Output the (x, y) coordinate of the center of the cell containing the given text.  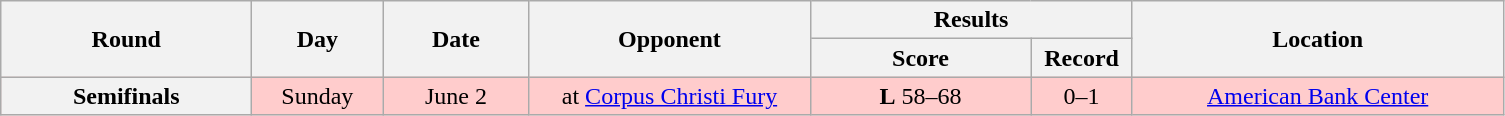
at Corpus Christi Fury (670, 96)
Sunday (318, 96)
Day (318, 39)
Round (126, 39)
Record (1082, 58)
June 2 (456, 96)
American Bank Center (1318, 96)
Score (920, 58)
Results (971, 20)
Location (1318, 39)
Date (456, 39)
Opponent (670, 39)
0–1 (1082, 96)
L 58–68 (920, 96)
Semifinals (126, 96)
